Return [X, Y] of the center of cell containing provided text 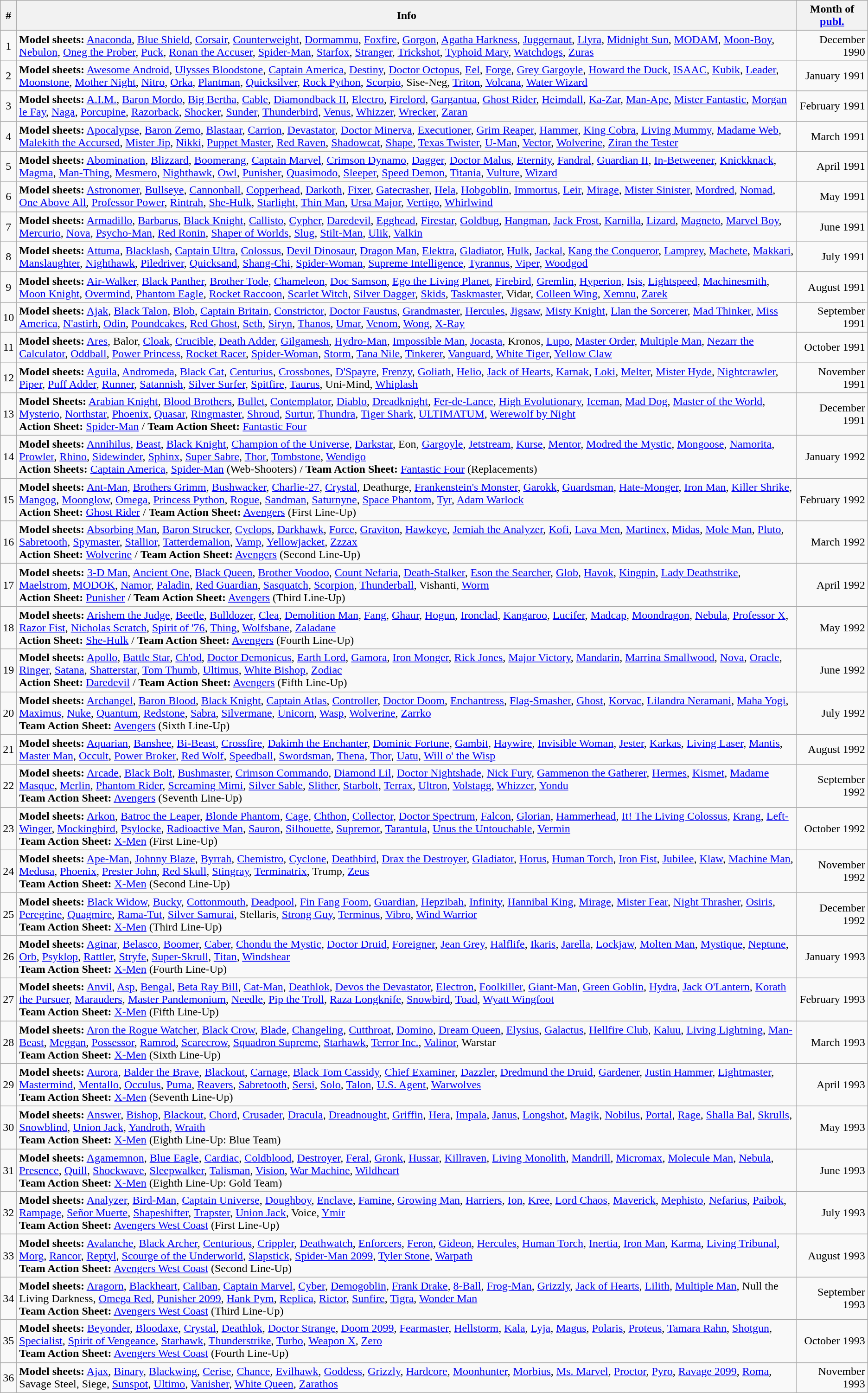
31 [8, 1170]
10 [8, 317]
20 [8, 713]
February 1993 [832, 999]
February 1991 [832, 106]
November 1991 [832, 378]
11 [8, 347]
8 [8, 257]
13 [8, 414]
March 1991 [832, 136]
June 1992 [832, 670]
July 1992 [832, 713]
35 [8, 1341]
December 1992 [832, 914]
12 [8, 378]
May 1991 [832, 197]
October 1991 [832, 347]
September 1991 [832, 317]
September 1992 [832, 786]
October 1993 [832, 1341]
18 [8, 628]
25 [8, 914]
January 1991 [832, 76]
November 1993 [832, 1378]
1 [8, 45]
January 1992 [832, 457]
21 [8, 750]
June 1993 [832, 1170]
33 [8, 1256]
9 [8, 287]
March 1993 [832, 1042]
17 [8, 585]
5 [8, 166]
7 [8, 226]
26 [8, 956]
22 [8, 786]
16 [8, 542]
23 [8, 828]
March 1992 [832, 542]
July 1993 [832, 1213]
4 [8, 136]
July 1991 [832, 257]
October 1992 [832, 828]
September 1993 [832, 1298]
27 [8, 999]
19 [8, 670]
Month of publ. [832, 16]
August 1991 [832, 287]
May 1992 [832, 628]
May 1993 [832, 1128]
29 [8, 1085]
24 [8, 871]
December 1991 [832, 414]
Info [407, 16]
January 1993 [832, 956]
30 [8, 1128]
February 1992 [832, 500]
December 1990 [832, 45]
28 [8, 1042]
April 1993 [832, 1085]
34 [8, 1298]
14 [8, 457]
August 1992 [832, 750]
April 1992 [832, 585]
April 1991 [832, 166]
36 [8, 1378]
6 [8, 197]
3 [8, 106]
# [8, 16]
June 1991 [832, 226]
November 1992 [832, 871]
August 1993 [832, 1256]
15 [8, 500]
32 [8, 1213]
2 [8, 76]
